Determine the (x, y) coordinate at the center of the cell enclosing the given text.  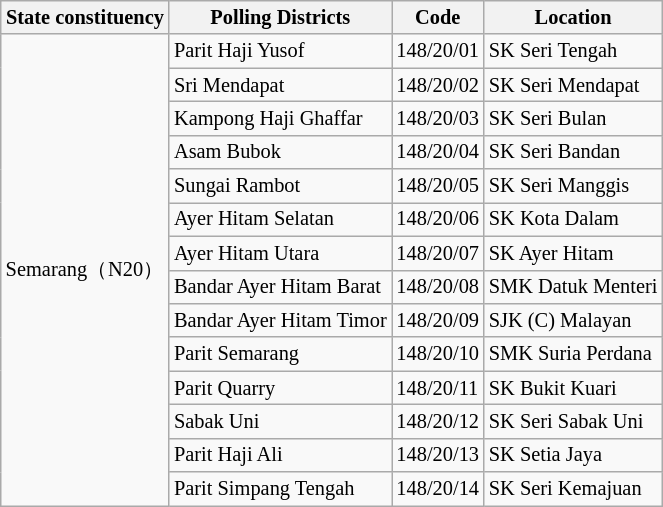
Parit Quarry (280, 388)
Bandar Ayer Hitam Barat (280, 287)
SK Seri Tengah (573, 51)
Asam Bubok (280, 152)
Parit Semarang (280, 354)
148/20/03 (438, 118)
Parit Haji Ali (280, 455)
SK Seri Manggis (573, 186)
State constituency (85, 17)
Parit Simpang Tengah (280, 489)
SK Setia Jaya (573, 455)
Kampong Haji Ghaffar (280, 118)
SK Seri Bandan (573, 152)
148/20/14 (438, 489)
SK Seri Sabak Uni (573, 421)
Semarang（N20） (85, 270)
SMK Suria Perdana (573, 354)
Ayer Hitam Selatan (280, 219)
148/20/07 (438, 253)
148/20/05 (438, 186)
Location (573, 17)
148/20/12 (438, 421)
Sungai Rambot (280, 186)
SJK (C) Malayan (573, 320)
148/20/08 (438, 287)
SMK Datuk Menteri (573, 287)
148/20/11 (438, 388)
Bandar Ayer Hitam Timor (280, 320)
SK Kota Dalam (573, 219)
Parit Haji Yusof (280, 51)
148/20/09 (438, 320)
Sri Mendapat (280, 85)
Code (438, 17)
SK Seri Bulan (573, 118)
SK Seri Kemajuan (573, 489)
SK Ayer Hitam (573, 253)
148/20/02 (438, 85)
148/20/04 (438, 152)
148/20/10 (438, 354)
148/20/13 (438, 455)
SK Seri Mendapat (573, 85)
Polling Districts (280, 17)
Ayer Hitam Utara (280, 253)
SK Bukit Kuari (573, 388)
Sabak Uni (280, 421)
148/20/01 (438, 51)
148/20/06 (438, 219)
